Return [x, y] of the center of cell containing provided text 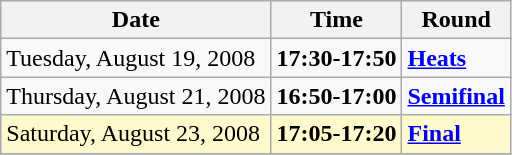
Semifinal [456, 96]
16:50-17:00 [336, 96]
Date [136, 20]
17:05-17:20 [336, 134]
Heats [456, 58]
Final [456, 134]
Time [336, 20]
Round [456, 20]
Saturday, August 23, 2008 [136, 134]
Thursday, August 21, 2008 [136, 96]
Tuesday, August 19, 2008 [136, 58]
17:30-17:50 [336, 58]
